Identify which cell holds the provided text, then report its (x, y) central coordinate. 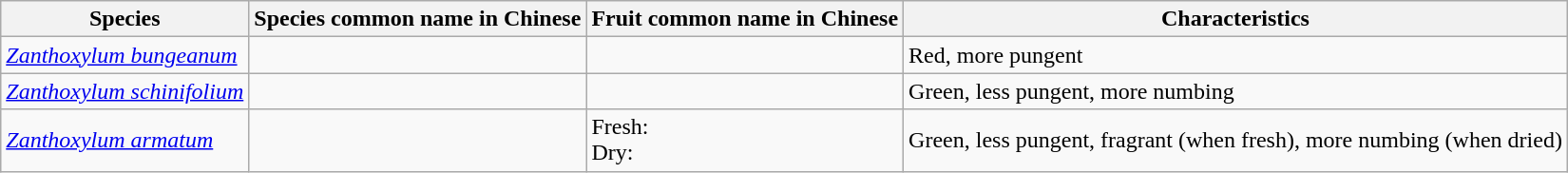
Zanthoxylum bungeanum (125, 55)
Fruit common name in Chinese (745, 19)
Species common name in Chinese (418, 19)
Species (125, 19)
Characteristics (1235, 19)
Green, less pungent, fragrant (when fresh), more numbing (when dried) (1235, 141)
Green, less pungent, more numbing (1235, 91)
Fresh: Dry: (745, 141)
Red, more pungent (1235, 55)
Zanthoxylum schinifolium (125, 91)
Zanthoxylum armatum (125, 141)
